Provide the (X, Y) coordinate of the cell's center where the given text is located.  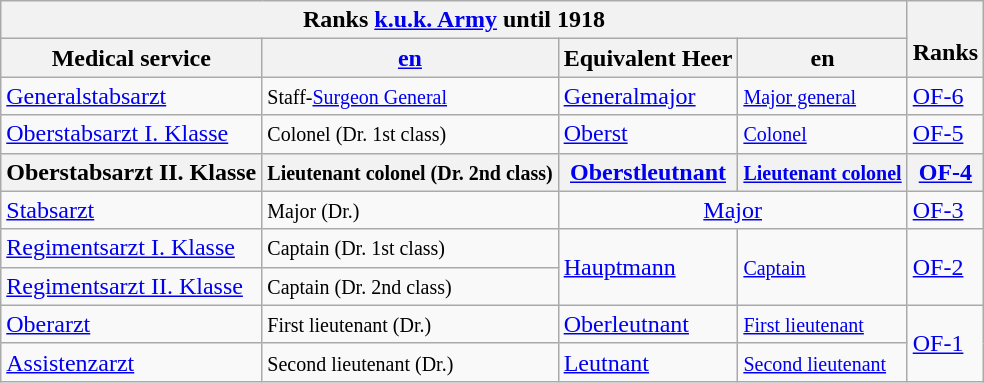
Lieutenant colonel (Dr. 2nd class) (410, 172)
Captain (Dr. 1st class) (410, 248)
Oberarzt (132, 324)
OF-3 (945, 210)
Hauptmann (648, 267)
Ranks k.u.k. Army until 1918 (454, 20)
Regimentsarzt I. Klasse (132, 248)
Stabsarzt (132, 210)
Major (732, 210)
OF-1 (945, 343)
OF-5 (945, 134)
Oberst (648, 134)
First lieutenant (Dr.) (410, 324)
Oberstabsarzt I. Klasse (132, 134)
First lieutenant (822, 324)
Second lieutenant (822, 362)
Equivalent Heer (648, 58)
Generalmajor (648, 96)
Oberstleutnant (648, 172)
OF-2 (945, 267)
Captain (Dr. 2nd class) (410, 286)
Major (Dr.) (410, 210)
Major general (822, 96)
Second lieutenant (Dr.) (410, 362)
OF-4 (945, 172)
Medical service (132, 58)
Generalstabsarzt (132, 96)
Staff-Surgeon General (410, 96)
Colonel (822, 134)
Colonel (Dr. 1st class) (410, 134)
Regimentsarzt II. Klasse (132, 286)
Assistenzarzt (132, 362)
Oberleutnant (648, 324)
Leutnant (648, 362)
OF-6 (945, 96)
Ranks (945, 39)
Lieutenant colonel (822, 172)
Captain (822, 267)
Oberstabsarzt II. Klasse (132, 172)
